Identify which cell holds the provided text, then report its (x, y) central coordinate. 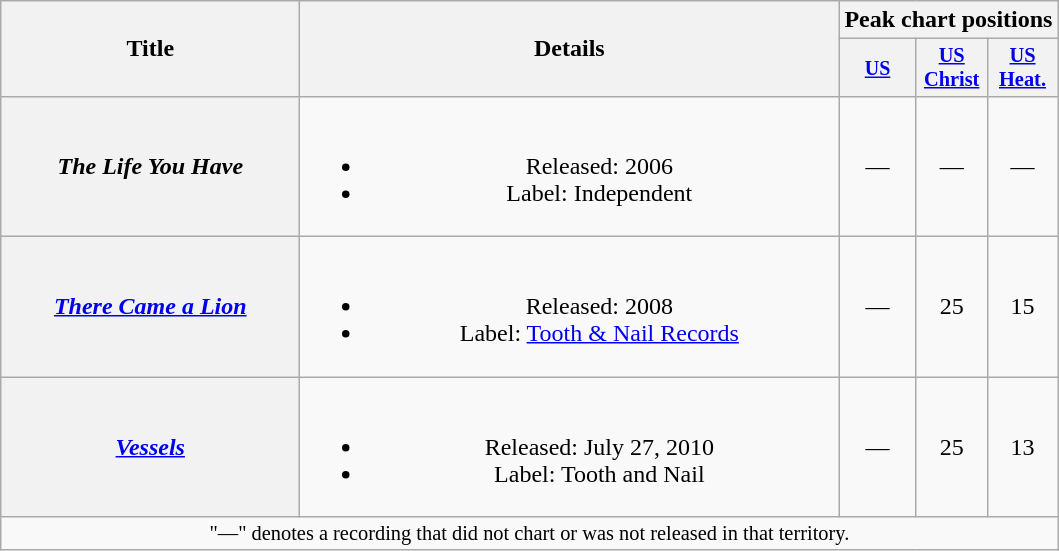
USHeat. (1022, 68)
US (878, 68)
Details (570, 49)
USChrist (952, 68)
There Came a Lion (150, 307)
15 (1022, 307)
Vessels (150, 447)
13 (1022, 447)
Title (150, 49)
Released: July 27, 2010Label: Tooth and Nail (570, 447)
Peak chart positions (948, 20)
Released: 2008Label: Tooth & Nail Records (570, 307)
Released: 2006Label: Independent (570, 166)
The Life You Have (150, 166)
"—" denotes a recording that did not chart or was not released in that territory. (530, 534)
